For the text-containing cell, return its midpoint in [X, Y] coordinate format. 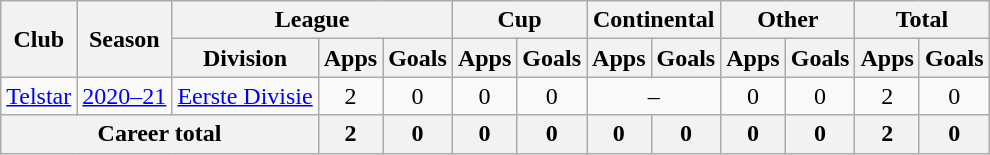
Cup [519, 20]
Division [245, 58]
League [312, 20]
Club [39, 39]
Other [788, 20]
Telstar [39, 96]
2020–21 [124, 96]
Career total [160, 134]
Eerste Divisie [245, 96]
Total [922, 20]
– [654, 96]
Season [124, 39]
Continental [654, 20]
